Return [X, Y] of the center of cell containing provided text 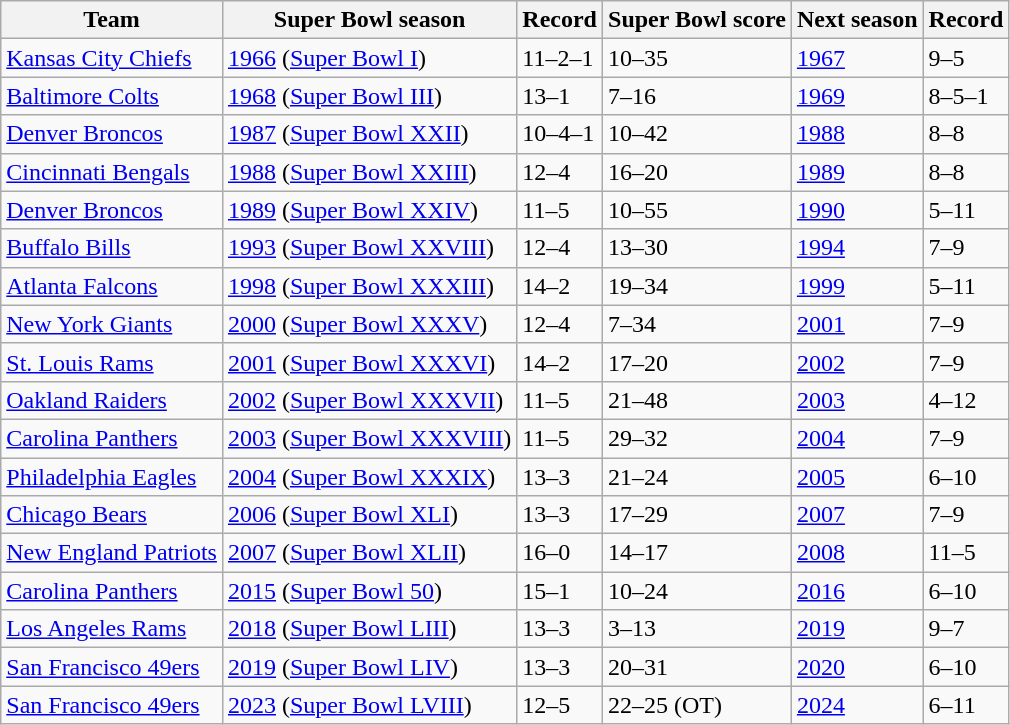
20–31 [698, 667]
10–24 [698, 591]
21–48 [698, 400]
1998 (Super Bowl XXXIII) [369, 286]
2016 [857, 591]
1988 (Super Bowl XXIII) [369, 172]
Next season [857, 20]
1989 [857, 172]
Buffalo Bills [112, 248]
2019 [857, 629]
2003 [857, 400]
1967 [857, 58]
Super Bowl score [698, 20]
6–11 [966, 705]
22–25 (OT) [698, 705]
1988 [857, 134]
15–1 [560, 591]
Baltimore Colts [112, 96]
7–16 [698, 96]
3–13 [698, 629]
2024 [857, 705]
1990 [857, 210]
16–20 [698, 172]
1999 [857, 286]
17–29 [698, 515]
2000 (Super Bowl XXXV) [369, 324]
2023 (Super Bowl LVIII) [369, 705]
2004 [857, 438]
Super Bowl season [369, 20]
21–24 [698, 477]
13–30 [698, 248]
Philadelphia Eagles [112, 477]
7–34 [698, 324]
2003 (Super Bowl XXXVIII) [369, 438]
10–42 [698, 134]
14–17 [698, 553]
New England Patriots [112, 553]
2008 [857, 553]
10–35 [698, 58]
St. Louis Rams [112, 362]
2020 [857, 667]
2001 [857, 324]
2002 [857, 362]
19–34 [698, 286]
10–4–1 [560, 134]
New York Giants [112, 324]
9–7 [966, 629]
2007 (Super Bowl XLII) [369, 553]
8–5–1 [966, 96]
12–5 [560, 705]
11–2–1 [560, 58]
2015 (Super Bowl 50) [369, 591]
Kansas City Chiefs [112, 58]
16–0 [560, 553]
1969 [857, 96]
13–1 [560, 96]
4–12 [966, 400]
2018 (Super Bowl LIII) [369, 629]
9–5 [966, 58]
Oakland Raiders [112, 400]
1968 (Super Bowl III) [369, 96]
2004 (Super Bowl XXXIX) [369, 477]
1987 (Super Bowl XXII) [369, 134]
Chicago Bears [112, 515]
2001 (Super Bowl XXXVI) [369, 362]
17–20 [698, 362]
2002 (Super Bowl XXXVII) [369, 400]
1993 (Super Bowl XXVIII) [369, 248]
Atlanta Falcons [112, 286]
1966 (Super Bowl I) [369, 58]
2007 [857, 515]
2019 (Super Bowl LIV) [369, 667]
29–32 [698, 438]
Los Angeles Rams [112, 629]
10–55 [698, 210]
1994 [857, 248]
Cincinnati Bengals [112, 172]
2006 (Super Bowl XLI) [369, 515]
2005 [857, 477]
1989 (Super Bowl XXIV) [369, 210]
Team [112, 20]
